Return [x, y] of the center of cell containing provided text 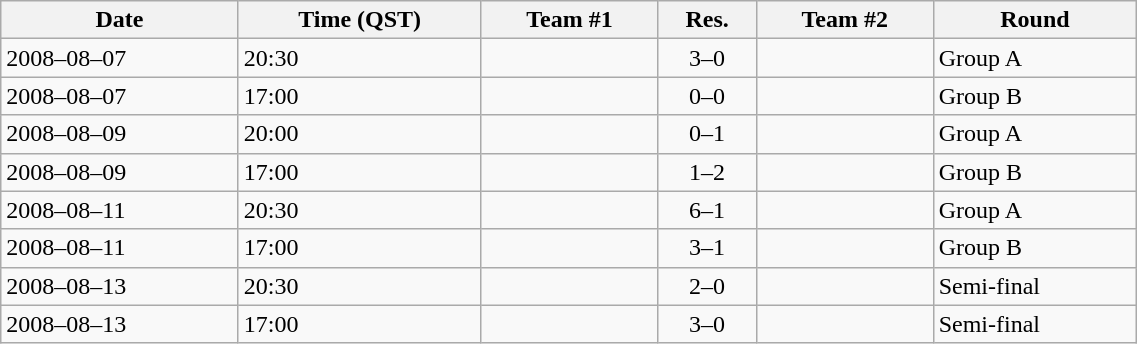
Date [120, 20]
Round [1035, 20]
1–2 [708, 172]
Team #2 [844, 20]
6–1 [708, 210]
Res. [708, 20]
Time (QST) [360, 20]
Team #1 [570, 20]
20:00 [360, 134]
0–1 [708, 134]
2–0 [708, 286]
0–0 [708, 96]
3–1 [708, 248]
